Provide the (x, y) coordinate of the cell's center where the given text is located.  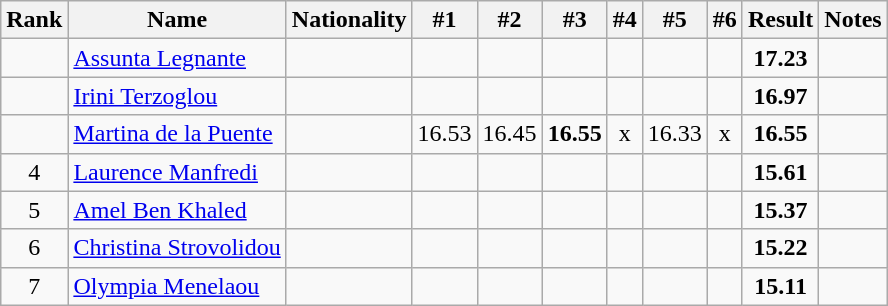
#5 (674, 20)
#6 (724, 20)
4 (34, 172)
Christina Strovolidou (177, 248)
#2 (510, 20)
15.37 (780, 210)
#4 (624, 20)
16.45 (510, 134)
Name (177, 20)
Amel Ben Khaled (177, 210)
16.97 (780, 96)
Notes (853, 20)
Rank (34, 20)
Nationality (349, 20)
7 (34, 286)
16.53 (444, 134)
Laurence Manfredi (177, 172)
17.23 (780, 58)
Result (780, 20)
Irini Terzoglou (177, 96)
Olympia Menelaou (177, 286)
15.61 (780, 172)
Assunta Legnante (177, 58)
#1 (444, 20)
5 (34, 210)
6 (34, 248)
15.11 (780, 286)
16.33 (674, 134)
Martina de la Puente (177, 134)
#3 (574, 20)
15.22 (780, 248)
